From the cell containing the given text, extract its center point as (X, Y) coordinate. 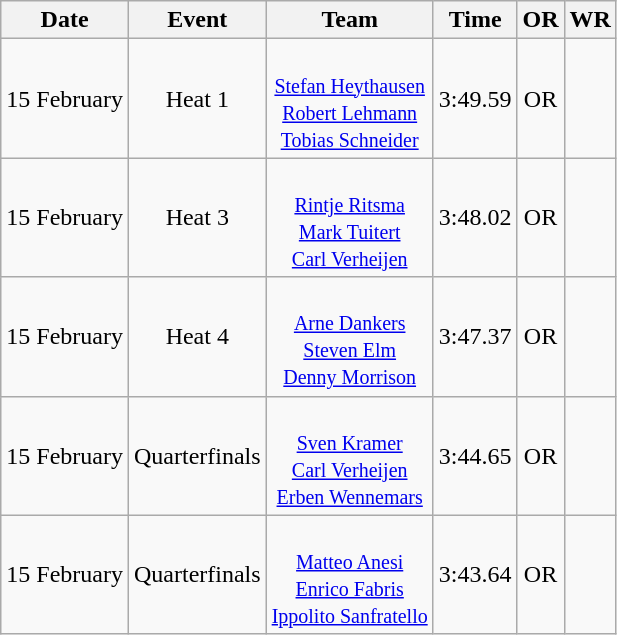
WR (590, 20)
3:43.64 (475, 574)
Heat 4 (197, 336)
Rintje RitsmaMark TuitertCarl Verheijen (350, 218)
3:47.37 (475, 336)
Event (197, 20)
Matteo AnesiEnrico FabrisIppolito Sanfratello (350, 574)
Arne DankersSteven ElmDenny Morrison (350, 336)
3:48.02 (475, 218)
3:49.59 (475, 98)
3:44.65 (475, 456)
Time (475, 20)
Heat 3 (197, 218)
Heat 1 (197, 98)
Sven KramerCarl VerheijenErben Wennemars (350, 456)
Team (350, 20)
Stefan HeythausenRobert LehmannTobias Schneider (350, 98)
Date (65, 20)
